Locate the cell with the specified text and output its [X, Y] center coordinate. 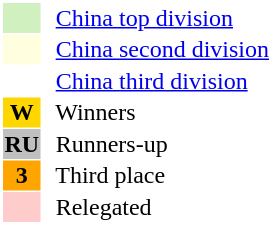
China top division [156, 18]
Winners [156, 113]
Runners-up [156, 144]
China third division [156, 81]
China second division [156, 49]
Third place [156, 175]
W [22, 113]
Relegated [156, 207]
3 [22, 175]
RU [22, 144]
